Detect which cell encompasses the target text, then output its (x, y) center coordinate. 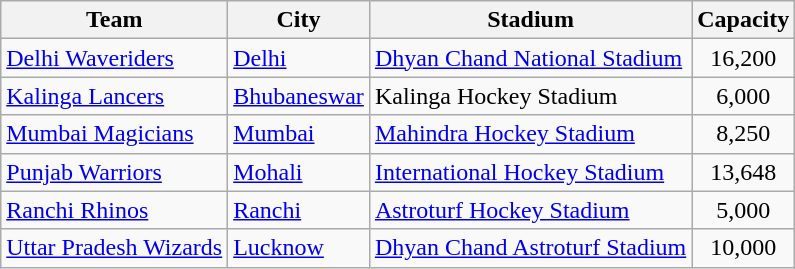
Punjab Warriors (114, 172)
Bhubaneswar (299, 96)
16,200 (744, 58)
Capacity (744, 20)
13,648 (744, 172)
Ranchi (299, 210)
Mumbai Magicians (114, 134)
Astroturf Hockey Stadium (530, 210)
Dhyan Chand National Stadium (530, 58)
Delhi (299, 58)
5,000 (744, 210)
Mahindra Hockey Stadium (530, 134)
International Hockey Stadium (530, 172)
Ranchi Rhinos (114, 210)
Kalinga Lancers (114, 96)
Mohali (299, 172)
Kalinga Hockey Stadium (530, 96)
Dhyan Chand Astroturf Stadium (530, 248)
Delhi Waveriders (114, 58)
10,000 (744, 248)
Lucknow (299, 248)
Uttar Pradesh Wizards (114, 248)
City (299, 20)
Stadium (530, 20)
6,000 (744, 96)
8,250 (744, 134)
Mumbai (299, 134)
Team (114, 20)
